Capture the cell that displays the provided text and extract its [x, y] central coordinate. 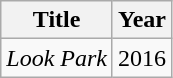
2016 [142, 58]
Year [142, 20]
Title [57, 20]
Look Park [57, 58]
